Return (x, y) of the center of cell containing provided text 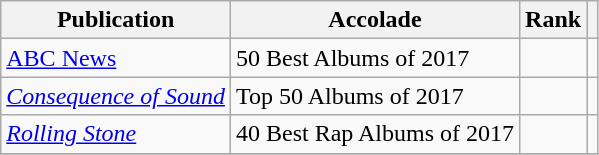
Top 50 Albums of 2017 (374, 96)
Rank (554, 20)
Consequence of Sound (116, 96)
40 Best Rap Albums of 2017 (374, 134)
50 Best Albums of 2017 (374, 58)
ABC News (116, 58)
Rolling Stone (116, 134)
Accolade (374, 20)
Publication (116, 20)
